Provide the (X, Y) coordinate of the cell's center where the given text is located.  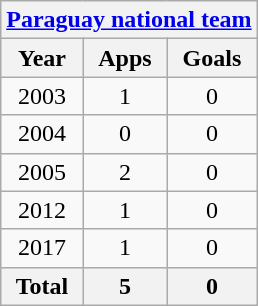
2017 (42, 248)
2 (125, 172)
Goals (212, 58)
2012 (42, 210)
Paraguay national team (129, 20)
5 (125, 286)
Apps (125, 58)
Year (42, 58)
Total (42, 286)
2005 (42, 172)
2003 (42, 96)
2004 (42, 134)
